Detect which cell encompasses the target text, then output its (X, Y) center coordinate. 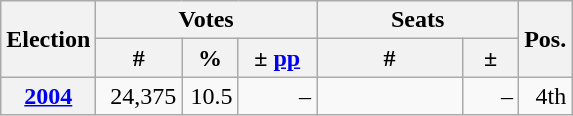
24,375 (139, 96)
% (210, 58)
2004 (48, 96)
± (491, 58)
Votes (206, 20)
Election (48, 39)
4th (546, 96)
Pos. (546, 39)
± pp (278, 58)
Seats (417, 20)
10.5 (210, 96)
